Capture the cell that displays the provided text and extract its (X, Y) central coordinate. 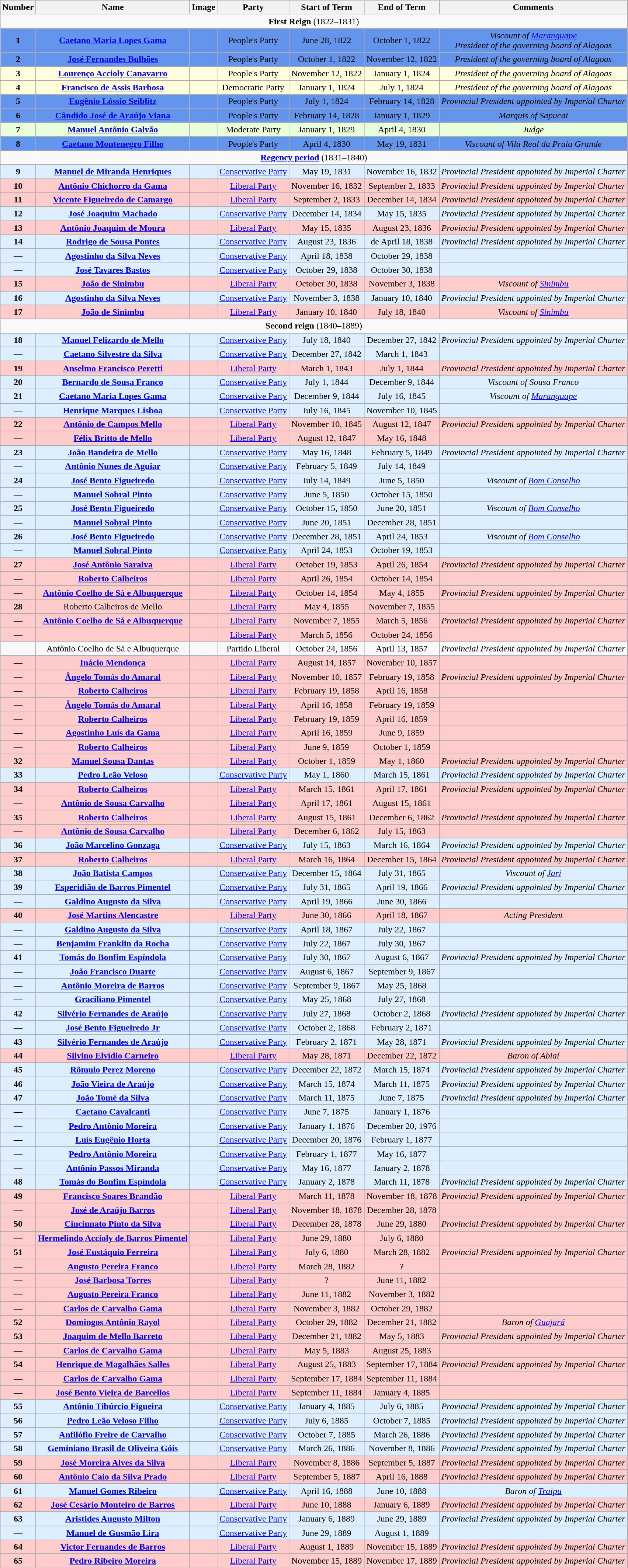
End of Term (402, 7)
José Joaquim Machado (113, 214)
38 (18, 873)
Manuel de Gusmão Lira (113, 1533)
Viscount of MaranguapePresident of the governing board of Alagoas (533, 41)
Antônio Chichorro da Gama (113, 185)
Cândido José de Araújo Viana (113, 115)
61 (18, 1491)
José Barbosa Torres (113, 1280)
Image (204, 7)
28 (18, 606)
41 (18, 957)
Baron of Abiaí (533, 1056)
João Marcelino Gonzaga (113, 845)
25 (18, 508)
63 (18, 1519)
47 (18, 1098)
João Batista Campos (113, 873)
52 (18, 1322)
58 (18, 1449)
49 (18, 1196)
Party (253, 7)
36 (18, 845)
Rômulo Perez Moreno (113, 1070)
Antônio Moreira de Barros (113, 985)
1 (18, 41)
Number (18, 7)
45 (18, 1070)
22 (18, 424)
Comments (533, 7)
Roberto Calheiros de Mello (113, 606)
Pedro Leão Veloso (113, 775)
Caetano Cavalcanti (113, 1112)
42 (18, 1014)
Graciliano Pimentel (113, 999)
Partido Liberal (253, 649)
November 17, 1889 (402, 1561)
Domingos Antônio Rayol (113, 1322)
Regency period (1831–1840) (314, 157)
Manuel Gomes Ribeiro (113, 1491)
Moderate Party (253, 129)
2 (18, 59)
João Vieira de Araújo (113, 1084)
Agostinho Luís da Gama (113, 733)
Antônio Passos Miranda (113, 1168)
José de Araújo Barros (113, 1210)
Eugênio Lóssio Seiblitz (113, 101)
37 (18, 859)
Pedro Ribeiro Moreira (113, 1561)
19 (18, 368)
5 (18, 101)
53 (18, 1336)
April 13, 1857 (402, 649)
15 (18, 284)
Democratic Party (253, 87)
Vicente Figueiredo de Camargo (113, 200)
Cincinnato Pinto da Silva (113, 1224)
João Francisco Duarte (113, 971)
Henrique Marques Lisboa (113, 410)
Antônio Nunes de Aguiar (113, 466)
9 (18, 171)
Name (113, 7)
Marquis of Sapucai (533, 115)
Francisco Soares Brandão (113, 1196)
Second reign (1840–1889) (314, 326)
Aristides Augusto Milton (113, 1519)
39 (18, 887)
José Antônio Saraiva (113, 564)
26 (18, 536)
Luís Eugênio Horta (113, 1140)
Judge (533, 129)
Anselmo Francisco Peretti (113, 368)
20 (18, 382)
21 (18, 396)
64 (18, 1547)
18 (18, 340)
Silvino Elvídio Carneiro (113, 1056)
60 (18, 1477)
First Reign (1822–1831) (314, 21)
54 (18, 1364)
23 (18, 452)
57 (18, 1435)
December 20, 1876 (327, 1140)
Lourenço Accioly Canavarro (113, 73)
João Tomé da Silva (113, 1098)
Antônio Joaquim de Moura (113, 228)
Joaquim de Mello Barreto (113, 1336)
Caetano Montenegro Filho (113, 143)
Rodrigo de Sousa Pontes (113, 242)
Start of Term (327, 7)
65 (18, 1561)
Victor Fernandes de Barros (113, 1547)
6 (18, 115)
Pedro Leão Veloso Filho (113, 1421)
José Cesário Monteiro de Barros (113, 1505)
46 (18, 1084)
Acting President (533, 915)
December 20, 1976 (402, 1126)
Viscount of Vila Real da Praia Grande (533, 143)
35 (18, 817)
José Martins Alencastre (113, 915)
Esperidião de Barros Pimentel (113, 887)
Manuel Sousa Dantas (113, 761)
44 (18, 1056)
José Bento Vieira de Barcellos (113, 1393)
12 (18, 214)
Viscount of Sousa Franco (533, 382)
Manuel de Miranda Henriques (113, 171)
62 (18, 1505)
50 (18, 1224)
Francisco de Assis Barbosa (113, 87)
40 (18, 915)
June 28, 1822 (327, 41)
13 (18, 228)
Félix Britto de Mello (113, 438)
Benjamim Franklin da Rocha (113, 943)
3 (18, 73)
56 (18, 1421)
José Bento Figueiredo Jr (113, 1028)
João Bandeira de Mello (113, 452)
Antônio de Campos Mello (113, 424)
11 (18, 200)
59 (18, 1463)
Antônio Caio da Silva Prado (113, 1477)
32 (18, 761)
Antônio Tibúrcio Figueira (113, 1407)
Baron of Guajará (533, 1322)
Inácio Mendonça (113, 663)
April 18, 1838 (327, 256)
Viscount of Maranguape (533, 396)
Hermelindo Accioly de Barros Pimentel (113, 1238)
José Tavares Bastos (113, 270)
Manuel Felizardo de Mello (113, 340)
48 (18, 1182)
4 (18, 87)
Baron of Traipu (533, 1491)
55 (18, 1407)
14 (18, 242)
Viscount of Jari (533, 873)
Caetano Silvestre da Silva (113, 354)
8 (18, 143)
27 (18, 564)
de April 18, 1838 (402, 242)
José Fernandes Bulhões (113, 59)
33 (18, 775)
34 (18, 789)
Geminiano Brasil de Oliveira Góis (113, 1449)
Manuel Antônio Galvão (113, 129)
16 (18, 298)
August 14, 1857 (327, 663)
43 (18, 1042)
17 (18, 312)
Bernardo de Sousa Franco (113, 382)
José Eustáquio Ferreira (113, 1252)
Henrique de Magalhães Salles (113, 1364)
51 (18, 1252)
José Moreira Alves da Silva (113, 1463)
24 (18, 480)
7 (18, 129)
10 (18, 185)
Anfilófio Freire de Carvalho (113, 1435)
